Extract the [X, Y] coordinate from the center of the cell holding the provided text.  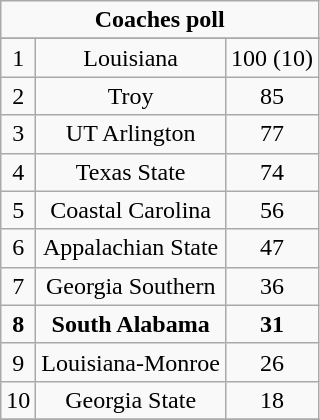
Coastal Carolina [131, 210]
3 [18, 134]
47 [272, 248]
5 [18, 210]
74 [272, 172]
Georgia State [131, 400]
85 [272, 96]
36 [272, 286]
1 [18, 58]
4 [18, 172]
South Alabama [131, 324]
Louisiana-Monroe [131, 362]
2 [18, 96]
UT Arlington [131, 134]
31 [272, 324]
7 [18, 286]
100 (10) [272, 58]
6 [18, 248]
8 [18, 324]
10 [18, 400]
Coaches poll [160, 20]
56 [272, 210]
Texas State [131, 172]
26 [272, 362]
18 [272, 400]
Louisiana [131, 58]
77 [272, 134]
Appalachian State [131, 248]
Troy [131, 96]
Georgia Southern [131, 286]
9 [18, 362]
